Output the (X, Y) coordinate of the center of the cell containing the given text.  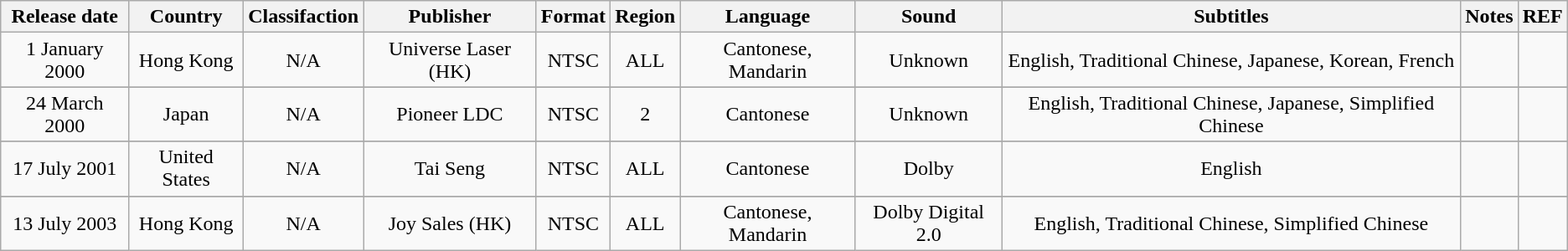
17 July 2001 (65, 169)
English, Traditional Chinese, Simplified Chinese (1231, 223)
United States (186, 169)
13 July 2003 (65, 223)
Universe Laser (HK) (451, 60)
Format (573, 17)
Subtitles (1231, 17)
Classifaction (303, 17)
Dolby (928, 169)
REF (1543, 17)
Joy Sales (HK) (451, 223)
Sound (928, 17)
Dolby Digital 2.0 (928, 223)
24 March 2000 (65, 114)
Japan (186, 114)
Tai Seng (451, 169)
1 January 2000 (65, 60)
English, Traditional Chinese, Japanese, Korean, French (1231, 60)
English, Traditional Chinese, Japanese, Simplified Chinese (1231, 114)
Country (186, 17)
2 (645, 114)
Release date (65, 17)
English (1231, 169)
Notes (1489, 17)
Pioneer LDC (451, 114)
Region (645, 17)
Language (768, 17)
Publisher (451, 17)
